Return (x, y) of the center of cell containing provided text 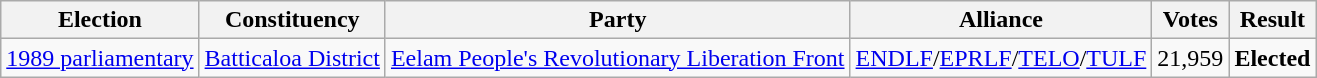
Constituency (292, 20)
Alliance (1001, 20)
Election (100, 20)
ENDLF/EPRLF/TELO/TULF (1001, 58)
21,959 (1190, 58)
Elected (1272, 58)
Batticaloa District (292, 58)
Result (1272, 20)
1989 parliamentary (100, 58)
Eelam People's Revolutionary Liberation Front (618, 58)
Party (618, 20)
Votes (1190, 20)
